Extract the (X, Y) coordinate from the center of the cell holding the provided text.  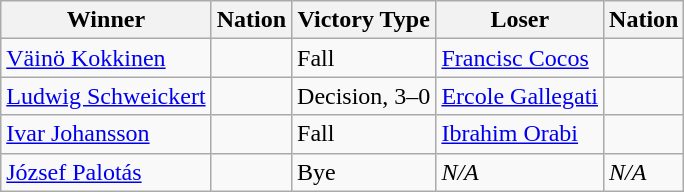
Bye (364, 172)
Victory Type (364, 20)
Loser (520, 20)
Ludwig Schweickert (106, 96)
Väinö Kokkinen (106, 58)
Ercole Gallegati (520, 96)
Francisc Cocos (520, 58)
Decision, 3–0 (364, 96)
Ivar Johansson (106, 134)
Winner (106, 20)
Ibrahim Orabi (520, 134)
József Palotás (106, 172)
